Pinpoint the cell where the given text exists, returning its (X, Y) midpoint coordinate. 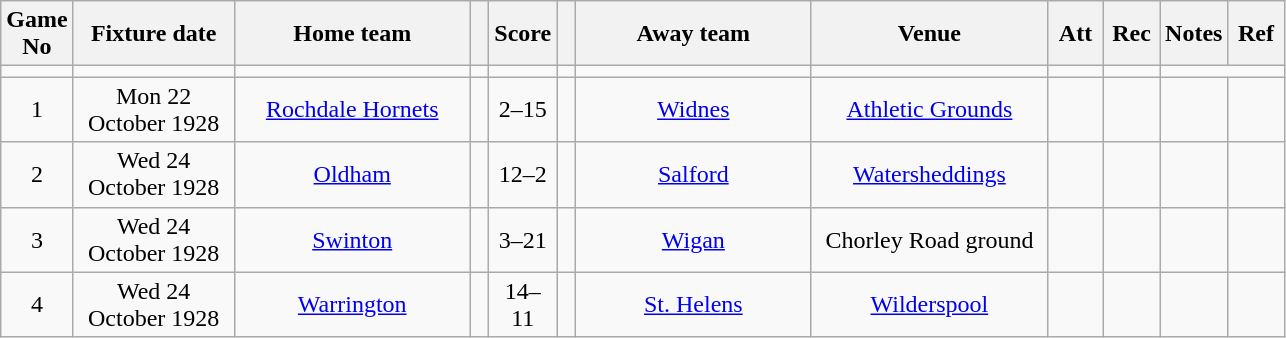
3 (37, 240)
Wilderspool (929, 304)
Rec (1132, 34)
Chorley Road ground (929, 240)
Att (1075, 34)
Watersheddings (929, 174)
Salford (693, 174)
2–15 (523, 110)
Mon 22 October 1928 (154, 110)
Notes (1194, 34)
Fixture date (154, 34)
Ref (1256, 34)
Score (523, 34)
Rochdale Hornets (352, 110)
2 (37, 174)
1 (37, 110)
3–21 (523, 240)
Wigan (693, 240)
Venue (929, 34)
Swinton (352, 240)
Widnes (693, 110)
Game No (37, 34)
St. Helens (693, 304)
Athletic Grounds (929, 110)
Warrington (352, 304)
Oldham (352, 174)
Home team (352, 34)
Away team (693, 34)
14–11 (523, 304)
4 (37, 304)
12–2 (523, 174)
